Capture the cell that displays the provided text and extract its [x, y] central coordinate. 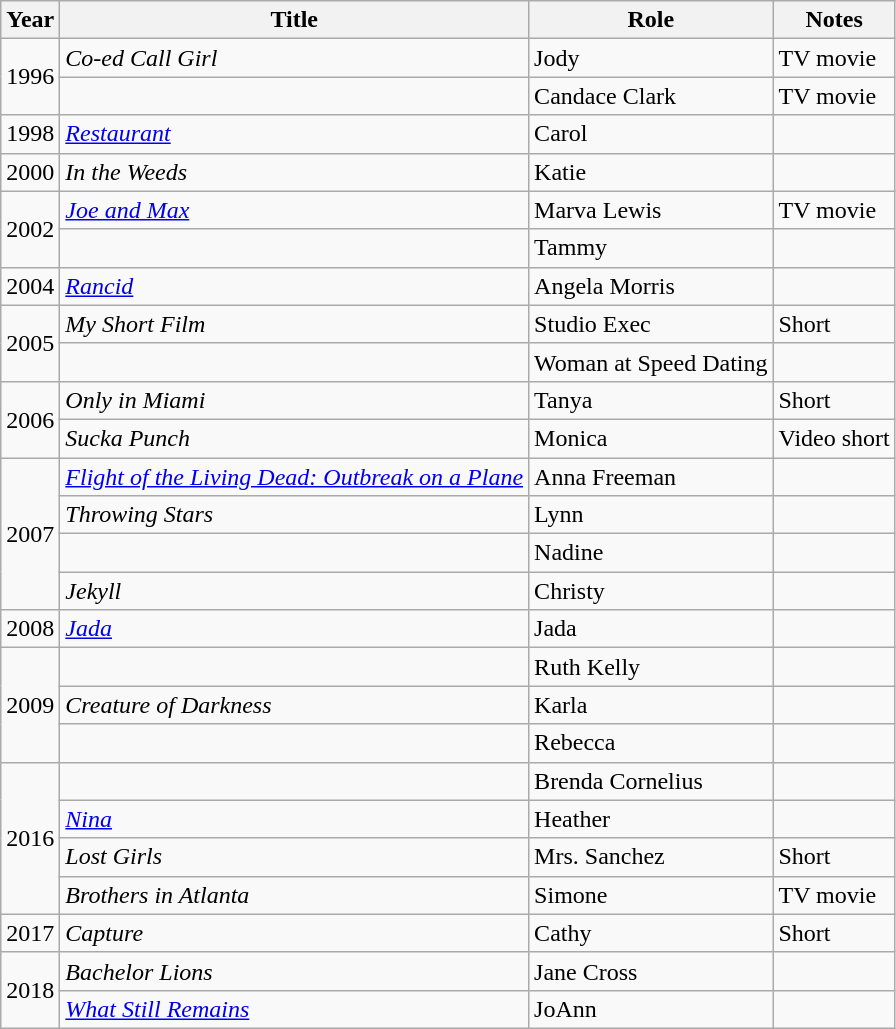
2018 [30, 990]
Only in Miami [294, 400]
Rebecca [651, 743]
Katie [651, 172]
Lost Girls [294, 857]
JoAnn [651, 1009]
2007 [30, 534]
Anna Freeman [651, 477]
2002 [30, 229]
Joe and Max [294, 210]
Nina [294, 819]
Throwing Stars [294, 515]
Brothers in Atlanta [294, 895]
Studio Exec [651, 324]
Marva Lewis [651, 210]
Video short [834, 438]
2000 [30, 172]
Notes [834, 20]
Tammy [651, 248]
Simone [651, 895]
2017 [30, 933]
Candace Clark [651, 96]
Angela Morris [651, 286]
Role [651, 20]
1996 [30, 77]
Heather [651, 819]
2005 [30, 343]
Brenda Cornelius [651, 781]
Mrs. Sanchez [651, 857]
Creature of Darkness [294, 705]
2008 [30, 629]
Sucka Punch [294, 438]
Jody [651, 58]
Capture [294, 933]
Bachelor Lions [294, 971]
Title [294, 20]
Woman at Speed Dating [651, 362]
Jekyll [294, 591]
2004 [30, 286]
Lynn [651, 515]
Restaurant [294, 134]
What Still Remains [294, 1009]
2016 [30, 838]
2006 [30, 419]
1998 [30, 134]
Year [30, 20]
Tanya [651, 400]
Rancid [294, 286]
My Short Film [294, 324]
Jane Cross [651, 971]
In the Weeds [294, 172]
2009 [30, 705]
Nadine [651, 553]
Karla [651, 705]
Carol [651, 134]
Christy [651, 591]
Ruth Kelly [651, 667]
Cathy [651, 933]
Flight of the Living Dead: Outbreak on a Plane [294, 477]
Monica [651, 438]
Co-ed Call Girl [294, 58]
